Identify which cell holds the provided text, then report its (X, Y) central coordinate. 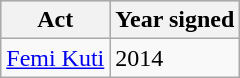
Act (56, 20)
Year signed (175, 20)
Femi Kuti (56, 58)
2014 (175, 58)
